Detect which cell encompasses the target text, then output its [x, y] center coordinate. 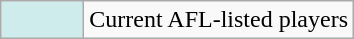
Current AFL-listed players [219, 20]
